Detect which cell encompasses the target text, then output its [X, Y] center coordinate. 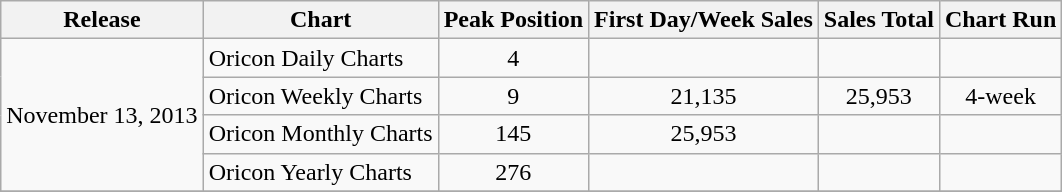
145 [513, 134]
21,135 [704, 96]
Peak Position [513, 20]
First Day/Week Sales [704, 20]
November 13, 2013 [102, 115]
4-week [1000, 96]
4 [513, 58]
Chart [320, 20]
9 [513, 96]
Oricon Monthly Charts [320, 134]
Sales Total [878, 20]
Release [102, 20]
Oricon Yearly Charts [320, 172]
Oricon Daily Charts [320, 58]
Chart Run [1000, 20]
Oricon Weekly Charts [320, 96]
276 [513, 172]
